Return the [x, y] coordinate for the center point of the cell that contains the specified text.  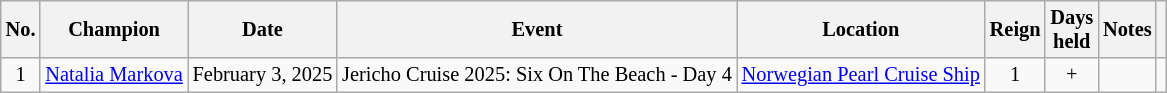
Location [861, 29]
Event [536, 29]
Notes [1127, 29]
No. [21, 29]
+ [1072, 75]
Champion [114, 29]
February 3, 2025 [263, 75]
Reign [1016, 29]
Norwegian Pearl Cruise Ship [861, 75]
Daysheld [1072, 29]
Natalia Markova [114, 75]
Date [263, 29]
Jericho Cruise 2025: Six On The Beach - Day 4 [536, 75]
